Locate the cell with the specified text and output its [X, Y] center coordinate. 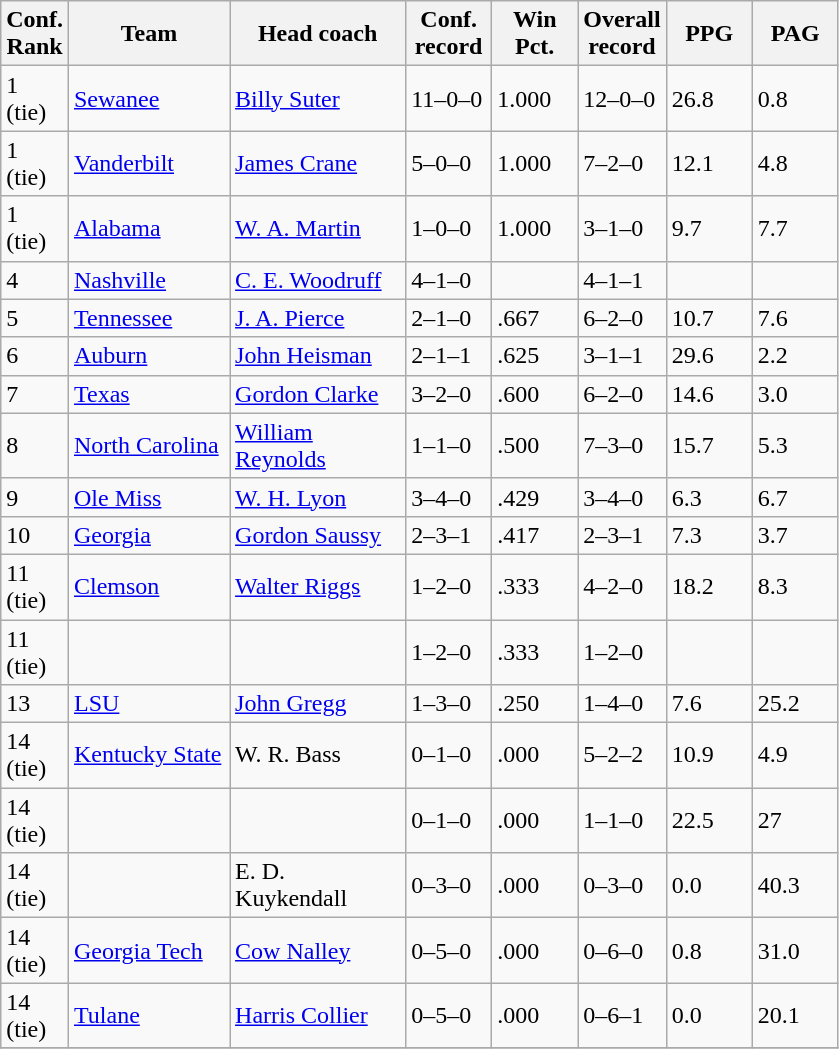
PAG [795, 34]
PPG [709, 34]
Gordon Saussy [318, 535]
Win Pct. [535, 34]
2–1–1 [449, 356]
6 [35, 356]
4–2–0 [622, 586]
8.3 [795, 586]
7.3 [709, 535]
5 [35, 318]
Team [148, 34]
W. H. Lyon [318, 497]
13 [35, 704]
Georgia [148, 535]
Conf. Rank [35, 34]
Alabama [148, 228]
Walter Riggs [318, 586]
Georgia Tech [148, 950]
2.2 [795, 356]
Head coach [318, 34]
Ole Miss [148, 497]
2–1–0 [449, 318]
4.8 [795, 164]
C. E. Woodruff [318, 280]
James Crane [318, 164]
J. A. Pierce [318, 318]
Kentucky State [148, 756]
Overall record [622, 34]
15.7 [709, 446]
22.5 [709, 820]
4–1–0 [449, 280]
7.7 [795, 228]
20.1 [795, 1016]
1–4–0 [622, 704]
W. R. Bass [318, 756]
Texas [148, 394]
Cow Nalley [318, 950]
12.1 [709, 164]
.500 [535, 446]
William Reynolds [318, 446]
LSU [148, 704]
25.2 [795, 704]
.250 [535, 704]
Harris Collier [318, 1016]
4 [35, 280]
W. A. Martin [318, 228]
40.3 [795, 886]
9.7 [709, 228]
North Carolina [148, 446]
John Gregg [318, 704]
3.0 [795, 394]
3–1–1 [622, 356]
Gordon Clarke [318, 394]
4.9 [795, 756]
John Heisman [318, 356]
3–1–0 [622, 228]
Billy Suter [318, 98]
10.7 [709, 318]
7–2–0 [622, 164]
3–2–0 [449, 394]
14.6 [709, 394]
1–3–0 [449, 704]
29.6 [709, 356]
7 [35, 394]
.625 [535, 356]
Tulane [148, 1016]
5–2–2 [622, 756]
6.3 [709, 497]
4–1–1 [622, 280]
Nashville [148, 280]
Clemson [148, 586]
1–0–0 [449, 228]
5.3 [795, 446]
27 [795, 820]
11–0–0 [449, 98]
8 [35, 446]
0–6–0 [622, 950]
Tennessee [148, 318]
.429 [535, 497]
.667 [535, 318]
3.7 [795, 535]
10 [35, 535]
12–0–0 [622, 98]
10.9 [709, 756]
26.8 [709, 98]
9 [35, 497]
Vanderbilt [148, 164]
0–6–1 [622, 1016]
5–0–0 [449, 164]
.600 [535, 394]
Conf. record [449, 34]
31.0 [795, 950]
7–3–0 [622, 446]
18.2 [709, 586]
Auburn [148, 356]
Sewanee [148, 98]
.417 [535, 535]
E. D. Kuykendall [318, 886]
6.7 [795, 497]
